Locate the cell with the specified text and output its (x, y) center coordinate. 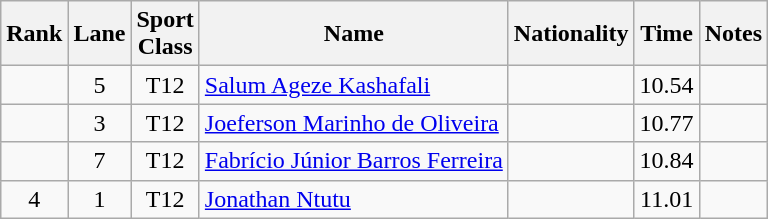
10.54 (666, 85)
10.77 (666, 123)
11.01 (666, 199)
10.84 (666, 161)
Time (666, 34)
1 (100, 199)
Rank (34, 34)
Lane (100, 34)
Jonathan Ntutu (354, 199)
SportClass (165, 34)
Name (354, 34)
3 (100, 123)
Fabrício Júnior Barros Ferreira (354, 161)
5 (100, 85)
Notes (733, 34)
Joeferson Marinho de Oliveira (354, 123)
4 (34, 199)
Nationality (571, 34)
7 (100, 161)
Salum Ageze Kashafali (354, 85)
